Capture the cell that displays the provided text and extract its (X, Y) central coordinate. 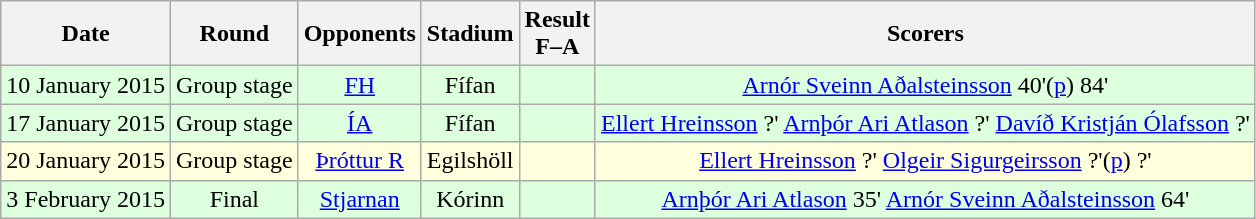
20 January 2015 (86, 161)
Stjarnan (360, 199)
10 January 2015 (86, 85)
Date (86, 34)
Kórinn (470, 199)
Final (234, 199)
ÍA (360, 123)
ResultF–A (557, 34)
17 January 2015 (86, 123)
3 February 2015 (86, 199)
Ellert Hreinsson ?' Arnþór Ari Atlason ?' Davíð Kristján Ólafsson ?' (925, 123)
FH (360, 85)
Arnór Sveinn Aðalsteinsson 40'(p) 84' (925, 85)
Round (234, 34)
Ellert Hreinsson ?' Olgeir Sigurgeirsson ?'(p) ?' (925, 161)
Þróttur R (360, 161)
Scorers (925, 34)
Egilshöll (470, 161)
Arnþór Ari Atlason 35' Arnór Sveinn Aðalsteinsson 64' (925, 199)
Stadium (470, 34)
Opponents (360, 34)
